Extract the [x, y] coordinate from the center of the cell holding the provided text.  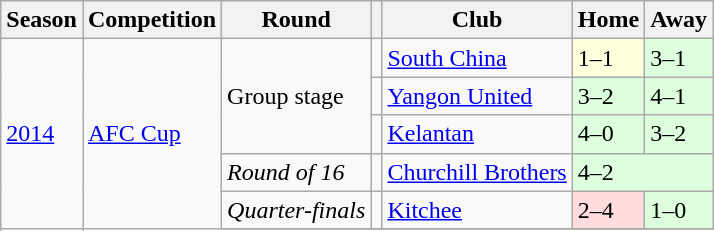
2–4 [608, 210]
Yangon United [477, 96]
Round [296, 20]
Round of 16 [296, 172]
Competition [152, 20]
Group stage [296, 96]
4–2 [642, 172]
AFC Cup [152, 134]
4–0 [608, 134]
3–1 [679, 58]
Home [608, 20]
1–1 [608, 58]
Season [42, 20]
2014 [42, 134]
Kitchee [477, 210]
Quarter-finals [296, 210]
Away [679, 20]
4–1 [679, 96]
Churchill Brothers [477, 172]
Kelantan [477, 134]
1–0 [679, 210]
South China [477, 58]
Club [477, 20]
